Locate the cell with the specified text and output its (X, Y) center coordinate. 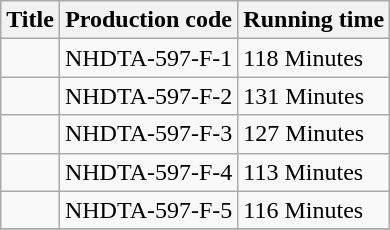
NHDTA-597-F-3 (148, 134)
Running time (314, 20)
113 Minutes (314, 172)
Title (30, 20)
118 Minutes (314, 58)
NHDTA-597-F-5 (148, 210)
Production code (148, 20)
127 Minutes (314, 134)
NHDTA-597-F-2 (148, 96)
116 Minutes (314, 210)
NHDTA-597-F-4 (148, 172)
NHDTA-597-F-1 (148, 58)
131 Minutes (314, 96)
